Output the [x, y] coordinate of the center of the cell containing the given text.  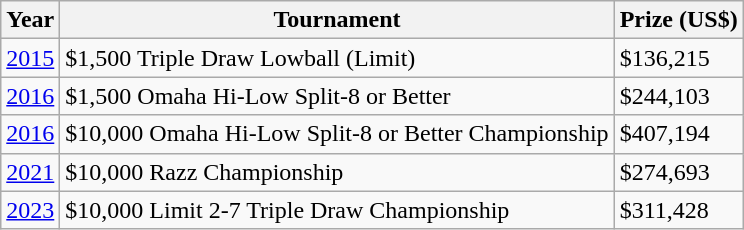
2015 [30, 58]
$10,000 Razz Championship [337, 172]
$136,215 [678, 58]
$10,000 Omaha Hi-Low Split-8 or Better Championship [337, 134]
Tournament [337, 20]
$244,103 [678, 96]
Prize (US$) [678, 20]
$311,428 [678, 210]
2023 [30, 210]
$10,000 Limit 2-7 Triple Draw Championship [337, 210]
$1,500 Omaha Hi-Low Split-8 or Better [337, 96]
$407,194 [678, 134]
$274,693 [678, 172]
Year [30, 20]
$1,500 Triple Draw Lowball (Limit) [337, 58]
2021 [30, 172]
